Extract the (X, Y) coordinate from the center of the cell holding the provided text.  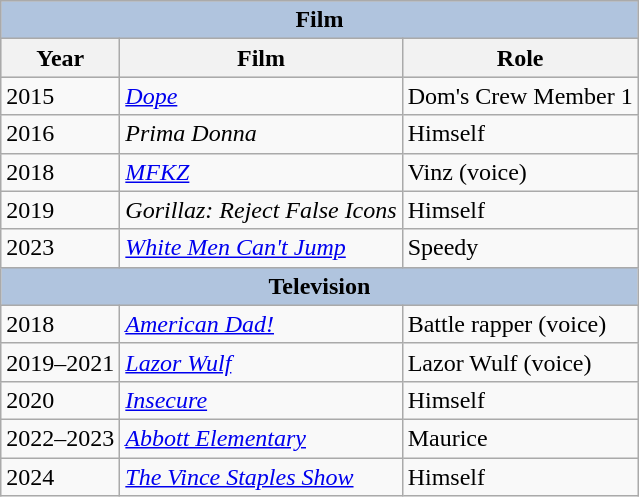
American Dad! (261, 324)
Television (320, 286)
Dope (261, 96)
Dom's Crew Member 1 (520, 96)
Lazor Wulf (voice) (520, 362)
Role (520, 58)
2015 (60, 96)
The Vince Staples Show (261, 477)
2019 (60, 210)
2019–2021 (60, 362)
Insecure (261, 400)
Speedy (520, 248)
Lazor Wulf (261, 362)
Vinz (voice) (520, 172)
Abbott Elementary (261, 438)
2023 (60, 248)
White Men Can't Jump (261, 248)
2024 (60, 477)
Prima Donna (261, 134)
2022–2023 (60, 438)
MFKZ (261, 172)
Maurice (520, 438)
2020 (60, 400)
Gorillaz: Reject False Icons (261, 210)
Year (60, 58)
2016 (60, 134)
Battle rapper (voice) (520, 324)
